Provide the [x, y] coordinate of the cell's center where the given text is located.  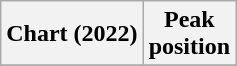
Chart (2022) [72, 34]
Peakposition [189, 34]
